Find where the given text appears and provide that cell's center as (x, y) coordinate. 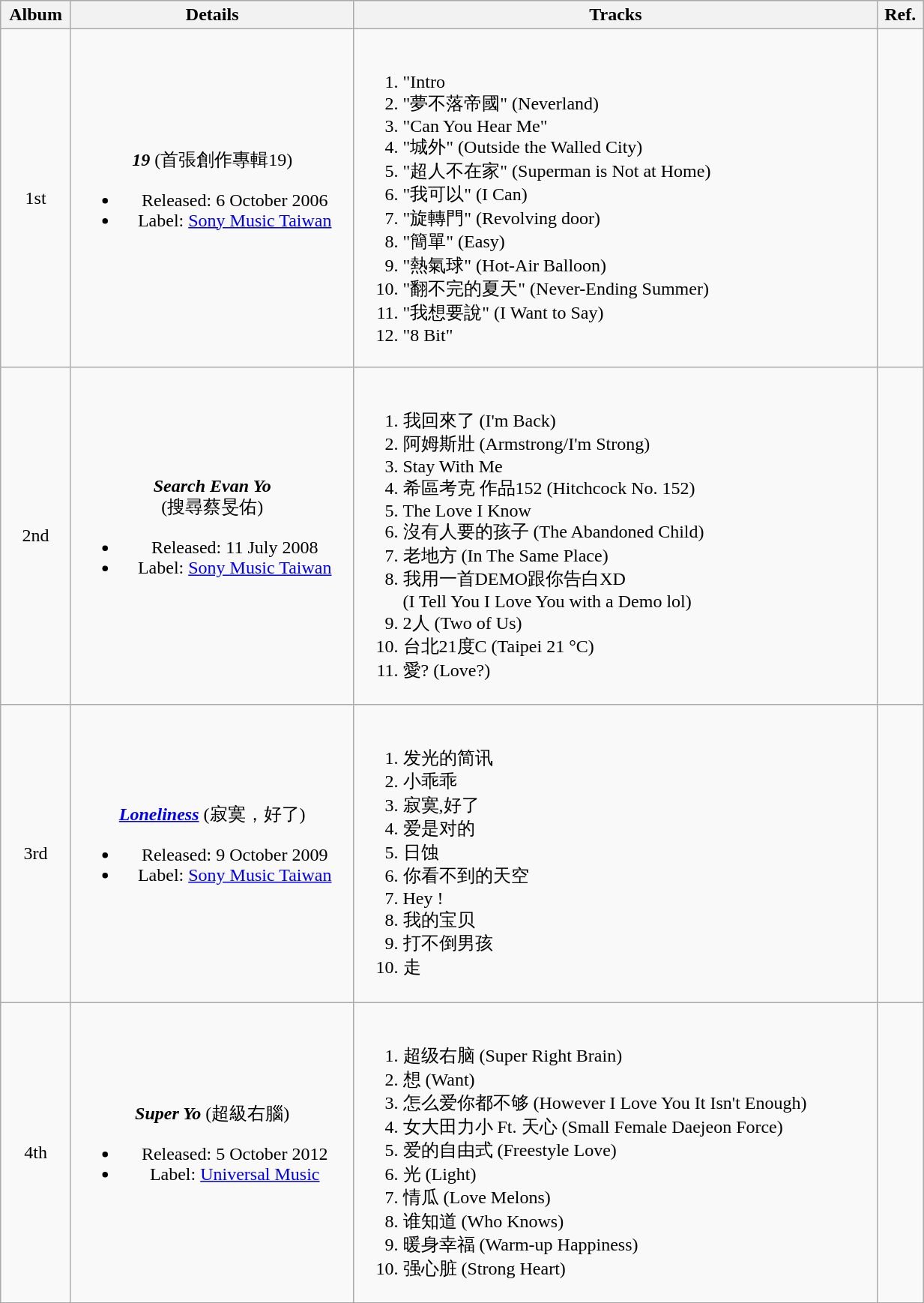
2nd (36, 535)
4th (36, 1152)
3rd (36, 853)
Loneliness (寂寞，好了)Released: 9 October 2009Label: Sony Music Taiwan (212, 853)
Album (36, 15)
Details (212, 15)
Tracks (616, 15)
Ref. (901, 15)
发光的简讯小乖乖寂寞,好了爱是对的日蚀你看不到的天空Hey !我的宝贝打不倒男孩走 (616, 853)
19 (首張創作專輯19)Released: 6 October 2006Label: Sony Music Taiwan (212, 198)
1st (36, 198)
Search Evan Yo (搜尋蔡旻佑)Released: 11 July 2008Label: Sony Music Taiwan (212, 535)
Super Yo (超級右腦)Released: 5 October 2012Label: Universal Music (212, 1152)
